Provide the [X, Y] coordinate of the cell's center where the given text is located.  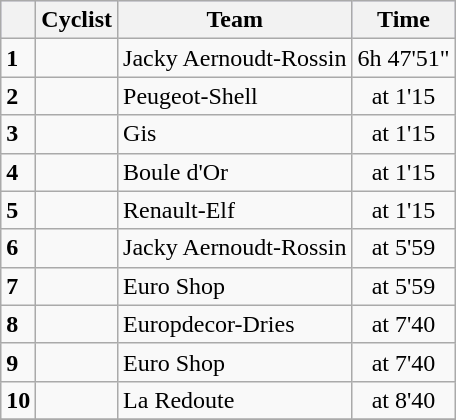
3 [18, 134]
2 [18, 96]
7 [18, 286]
4 [18, 172]
Peugeot-Shell [235, 96]
Time [404, 20]
9 [18, 362]
Gis [235, 134]
10 [18, 400]
Cyclist [77, 20]
at 8'40 [404, 400]
8 [18, 324]
1 [18, 58]
6 [18, 248]
6h 47'51" [404, 58]
5 [18, 210]
Europdecor-Dries [235, 324]
Team [235, 20]
La Redoute [235, 400]
Renault-Elf [235, 210]
Boule d'Or [235, 172]
